Return the [x, y] coordinate for the center point of the cell that contains the specified text.  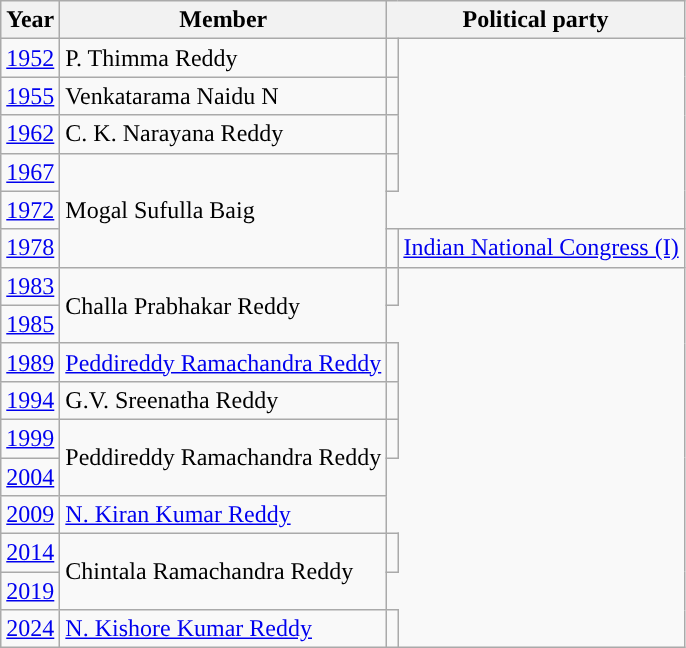
P. Thimma Reddy [224, 58]
1999 [30, 438]
N. Kishore Kumar Reddy [224, 629]
C. K. Narayana Reddy [224, 134]
1978 [30, 248]
2009 [30, 515]
1967 [30, 172]
Chintala Ramachandra Reddy [224, 572]
Venkatarama Naidu N [224, 96]
Political party [536, 20]
Indian National Congress (I) [541, 248]
1962 [30, 134]
1985 [30, 324]
1994 [30, 400]
1972 [30, 210]
Member [224, 20]
Mogal Sufulla Baig [224, 210]
1989 [30, 362]
2014 [30, 553]
Year [30, 20]
N. Kiran Kumar Reddy [224, 515]
2019 [30, 591]
Challa Prabhakar Reddy [224, 305]
1952 [30, 58]
G.V. Sreenatha Reddy [224, 400]
2004 [30, 477]
1955 [30, 96]
1983 [30, 286]
2024 [30, 629]
